From the cell containing the given text, extract its center point as (X, Y) coordinate. 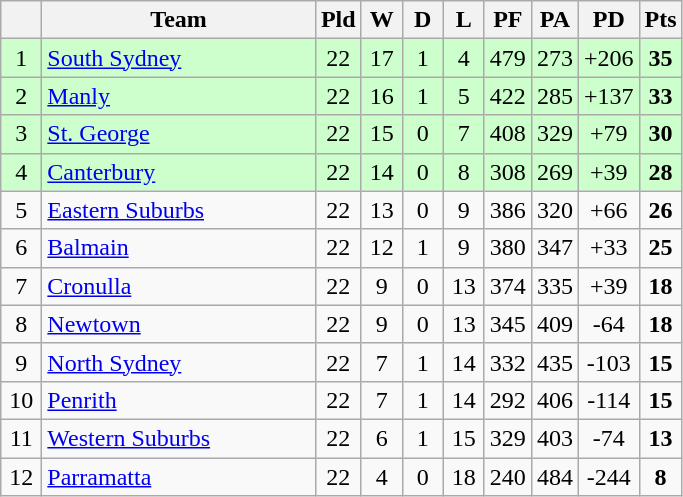
-244 (608, 477)
484 (554, 477)
-74 (608, 438)
Canterbury (179, 172)
PA (554, 20)
28 (660, 172)
374 (508, 286)
422 (508, 96)
-64 (608, 324)
16 (382, 96)
Pld (338, 20)
-114 (608, 400)
Western Suburbs (179, 438)
347 (554, 248)
North Sydney (179, 362)
335 (554, 286)
-103 (608, 362)
L (464, 20)
10 (22, 400)
D (422, 20)
+33 (608, 248)
+137 (608, 96)
+79 (608, 134)
273 (554, 58)
25 (660, 248)
332 (508, 362)
479 (508, 58)
PD (608, 20)
409 (554, 324)
Cronulla (179, 286)
Newtown (179, 324)
W (382, 20)
30 (660, 134)
Parramatta (179, 477)
3 (22, 134)
+206 (608, 58)
Team (179, 20)
320 (554, 210)
406 (554, 400)
Manly (179, 96)
403 (554, 438)
435 (554, 362)
269 (554, 172)
PF (508, 20)
Pts (660, 20)
240 (508, 477)
26 (660, 210)
35 (660, 58)
380 (508, 248)
285 (554, 96)
St. George (179, 134)
408 (508, 134)
+66 (608, 210)
17 (382, 58)
345 (508, 324)
Balmain (179, 248)
South Sydney (179, 58)
2 (22, 96)
33 (660, 96)
308 (508, 172)
386 (508, 210)
11 (22, 438)
Penrith (179, 400)
292 (508, 400)
Eastern Suburbs (179, 210)
